Scan for the cell matching the given text and deliver its [x, y] coordinate at center. 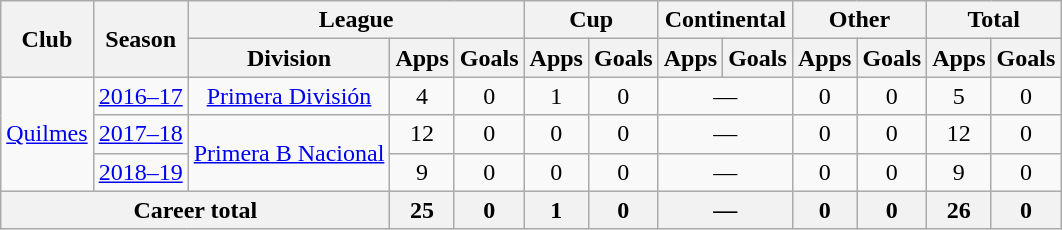
Club [47, 39]
Season [140, 39]
5 [959, 96]
4 [422, 96]
Career total [196, 210]
League [356, 20]
Cup [591, 20]
Division [289, 58]
Continental [725, 20]
Primera División [289, 96]
Total [994, 20]
Quilmes [47, 134]
26 [959, 210]
25 [422, 210]
2018–19 [140, 172]
2017–18 [140, 134]
2016–17 [140, 96]
Primera B Nacional [289, 153]
Other [859, 20]
